Extract the [X, Y] coordinate from the center of the cell holding the provided text.  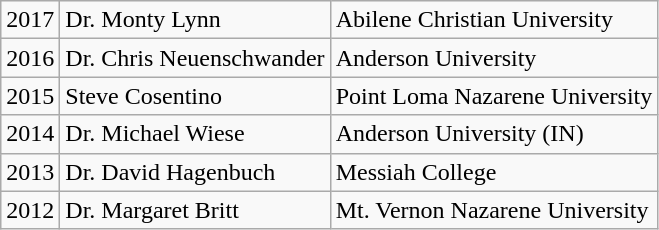
Steve Cosentino [195, 96]
Dr. Chris Neuenschwander [195, 58]
Dr. Monty Lynn [195, 20]
Anderson University [494, 58]
2012 [30, 210]
Anderson University (IN) [494, 134]
Messiah College [494, 172]
2014 [30, 134]
Point Loma Nazarene University [494, 96]
Dr. David Hagenbuch [195, 172]
Dr. Michael Wiese [195, 134]
Mt. Vernon Nazarene University [494, 210]
Dr. Margaret Britt [195, 210]
2013 [30, 172]
2015 [30, 96]
2017 [30, 20]
Abilene Christian University [494, 20]
2016 [30, 58]
